Return (x, y) of the center of cell containing provided text 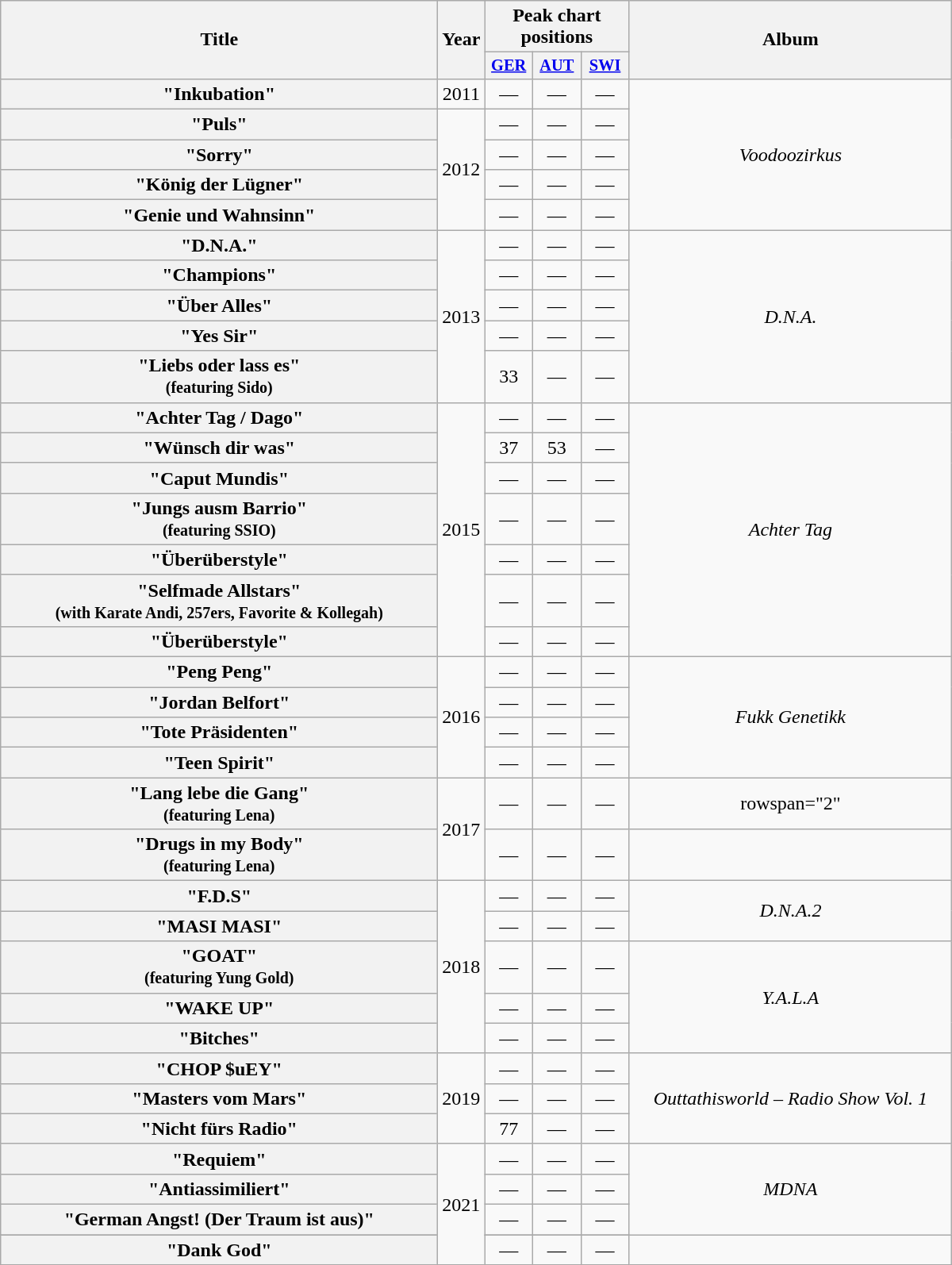
Y.A.L.A (790, 997)
"D.N.A." (219, 245)
"Yes Sir" (219, 336)
2021 (462, 1204)
37 (509, 448)
"Liebs oder lass es"(featuring Sido) (219, 376)
"Selfmade Allstars"(with Karate Andi, 257ers, Favorite & Kollegah) (219, 600)
"Drugs in my Body"(featuring Lena) (219, 856)
SWI (605, 66)
"Antiassimiliert" (219, 1189)
2017 (462, 829)
Peak chart positions (557, 27)
Voodoozirkus (790, 154)
"German Angst! (Der Traum ist aus)" (219, 1220)
"Bitches" (219, 1038)
"Champions" (219, 275)
"Inkubation" (219, 94)
"Nicht fürs Radio" (219, 1129)
"Wünsch dir was" (219, 448)
"Teen Spirit" (219, 763)
"Jordan Belfort" (219, 702)
"Caput Mundis" (219, 478)
"Dank God" (219, 1250)
"Genie und Wahnsinn" (219, 215)
33 (509, 376)
"Puls" (219, 125)
MDNA (790, 1189)
AUT (557, 66)
"WAKE UP" (219, 1008)
"Jungs ausm Barrio"(featuring SSIO) (219, 519)
2019 (462, 1098)
2012 (462, 170)
Title (219, 40)
77 (509, 1129)
D.N.A.2 (790, 911)
GER (509, 66)
"F.D.S" (219, 896)
53 (557, 448)
2016 (462, 717)
Achter Tag (790, 529)
"MASI MASI" (219, 926)
"Peng Peng" (219, 672)
2011 (462, 94)
Year (462, 40)
Album (790, 40)
"Über Alles" (219, 306)
"Requiem" (219, 1159)
2018 (462, 967)
"Masters vom Mars" (219, 1098)
Fukk Genetikk (790, 717)
"Lang lebe die Gang"(featuring Lena) (219, 803)
"Achter Tag / Dago" (219, 417)
2015 (462, 529)
"Tote Präsidenten" (219, 732)
"Sorry" (219, 155)
"CHOP $uEY" (219, 1068)
rowspan="2" (790, 803)
D.N.A. (790, 316)
"GOAT"(featuring Yung Gold) (219, 967)
2013 (462, 316)
"König der Lügner" (219, 185)
Outtathisworld – Radio Show Vol. 1 (790, 1098)
